Return [x, y] of the center of cell containing provided text 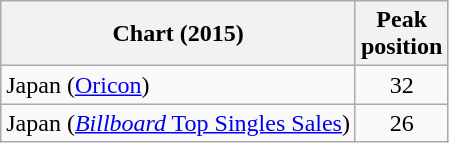
26 [401, 123]
Peakposition [401, 34]
Chart (2015) [178, 34]
Japan (Oricon) [178, 85]
Japan (Billboard Top Singles Sales) [178, 123]
32 [401, 85]
